Determine the [X, Y] coordinate at the center of the cell enclosing the given text.  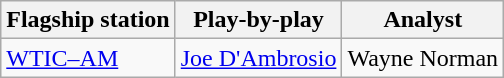
Wayne Norman [423, 58]
WTIC–AM [88, 58]
Play-by-play [258, 20]
Flagship station [88, 20]
Joe D'Ambrosio [258, 58]
Analyst [423, 20]
